Locate the cell with the specified text and output its [X, Y] center coordinate. 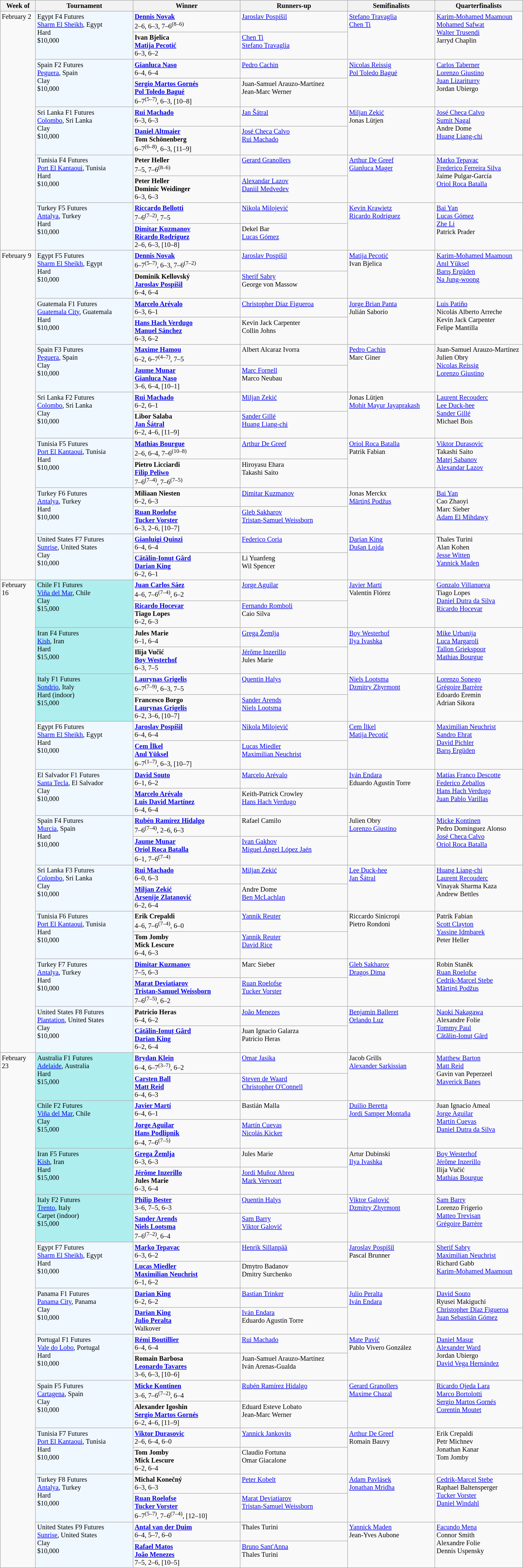
Karim-Mohamed Maamoun Mohamed Safwat Walter Trusendi Jarryd Chaplin [479, 35]
Ricardo Ojeda Lara Marco Bortolotti Sergio Martos Gornés Corentin Moutet [479, 1404]
Sherif Sabry George von Massow [294, 285]
Yannick Maden Jean-Yves Aubone [391, 1545]
Juan Ignacio Galarza Patricio Heras [294, 1039]
Mate Pavić Pablo Vivero González [391, 1357]
Javier Martí Valentín Flórez [391, 604]
Miljan Zekić Arsenije Zlatanović6–2, 6–4 [187, 897]
Turkey F8 FuturesAntalya, Turkey Hard $10,000 [85, 1498]
Ruan Roelofse Tucker Vorster6–7(5–7), 7–6(7–4), [12–10] [187, 1508]
Marko Tepavac6–3, 6–2 [187, 1252]
Martín Cuevas Nicolás Kicker [294, 1134]
Boy Westerhof Ilya Ivashka [391, 651]
Sri Lanka F3 FuturesColombo, Sri Lanka Clay $10,000 [85, 888]
David Souto Ryusei Makiguchi Christopher Díaz Figueroa Juan Sebastián Gómez [479, 1311]
Marc Sieber [294, 968]
David Souto6–1, 6–2 [187, 779]
Maximilian Neuchrist Sandro Ehrat David Pichler Barış Ergüden [479, 745]
Micke Kontinen Pedro Domínguez Alonso José Checa Calvo Oriol Roca Batalla [479, 840]
United States F8 FuturesPlantation, United States Clay $10,000 [85, 1029]
Laurent Recouderc Lee Duck-hee Sander Gillé Michael Bois [479, 415]
February 16 [18, 816]
Huang Liang-chi Laurent Recouderc Vinayak Sharma Kaza Andrew Bettles [479, 888]
Chen Ti Stefano Travaglia [294, 46]
Matija Pecotić Ivan Bjelica [391, 274]
Sergio Martos Gornés Pol Toledo Bagué 6–7(5–7), 6–3, [10–8] [187, 93]
Spain F2 FuturesPeguera, Spain Clay $10,000 [85, 83]
Arthur De Greef Romain Bauvy [391, 1451]
José Checa Calvo Rui Machado [294, 140]
Rafael Matos João Menezes7–5, 2–6, [10–5] [187, 1554]
Bai Yan Lucas Gómez Zhe Li Patrick Prader [479, 226]
Tournament [85, 6]
Australia F1 FuturesAdelaide, Australia Hard $15,000 [85, 1076]
Viktor Galović Dzmitry Zhyrmont [391, 1218]
Peter Heller7–5, 7–6(8–6) [187, 165]
Bai Yan Cao Zhaoyi Marc Sieber Adam El Mihdawy [479, 510]
Ruan Roelofse Tucker Vorster [294, 992]
Bastián Malla [294, 1110]
Carlos Taberner Lorenzo Giustino Juan Lizariturry Jordan Ubiergo [479, 83]
Carsten Ball Matt Reid6–4, 6–3 [187, 1087]
Sherif Sabry Maximilian Neuchrist Richard Gabb Karim-Mohamed Maamoun [479, 1265]
Sri Lanka F1 FuturesColombo, Sri Lanka Clay $10,000 [85, 131]
Kevin Krawietz Ricardo Rodríguez [391, 226]
Arthur De Greef Gianluca Mager [391, 179]
Tom Jomby Mick Lescure6–4, 6–3 [187, 945]
Miljan Zekić Jonas Lütjen [391, 131]
Sam Barry Viktor Galović [294, 1228]
Grega Žemlja6–3, 6–3 [187, 1158]
Alexander Igoshin Sergio Martos Gornés6–2, 4–6, [11–9] [187, 1415]
Luis Patiño Nicolás Alberto Arreche Kevin Jack Carpenter Felipe Mantilla [479, 321]
Semifinalists [391, 6]
Stefano Travaglia Chen Ti [391, 35]
Turkey F5 FuturesAntalya, Turkey Hard $10,000 [85, 226]
Mathias Bourgue2–6, 6–4, 7–6(10–8) [187, 448]
Rémi Boutillier6–4, 6–4 [187, 1344]
Dennis Novak 6–7(5–7), 6–3, 7–6(7–2) [187, 261]
Jonas Lütjen Mohit Mayur Jayaprakash [391, 415]
Jordi Muñoz Abreu Mark Vervoort [294, 1181]
Juan Carlos Sáez4–6, 7–6(7–4), 6–2 [187, 590]
Michal Konečný6–3, 6–3 [187, 1484]
Turkey F6 FuturesAntalya, Turkey Hard $10,000 [85, 510]
Ilija Vučić Boy Westerhof 6–3, 7–5 [187, 660]
Pedro Cachin Marc Giner [391, 368]
Jaume Munar Oriol Roca Batalla 6–1, 7–6(7–4) [187, 850]
Julio Peralta Iván Endara [391, 1311]
Panama F1 FuturesPanama City, Panama Clay $10,000 [85, 1311]
Juan-Samuel Arauzo-Martínez Julien Obry Nicolas Reissig Lorenzo Giustino [479, 368]
Artur Dubinski Ilya Ivashka [391, 1171]
El Salvador F1 FuturesSanta Tecla, El Salvador Clay $10,000 [85, 792]
Niels Lootsma Dzmitry Zhyrmont [391, 698]
Hans Hach Verdugo Manuel Sánchez6–3, 6–2 [187, 331]
Micke Kontinen3–6, 7–6(7–2), 6–4 [187, 1390]
Jan Šátral [294, 116]
Peter Heller Dominic Weidinger6–3, 6–3 [187, 189]
Lorenzo Sonego Grégoire Barrère Edoardo Eremin Adrian Sikora [479, 698]
Gleb Sakharov Dragoș Dima [391, 983]
Adam Pavlásek Jonathan Mridha [391, 1498]
Jaume Munar Gianluca Naso 3–6, 6–4, [10–1] [187, 379]
February 23 [18, 1310]
Robin Staněk Ruan Roelofse Cedrik-Marcel Stebe Mārtiņš Podžus [479, 983]
Daniel Masur Alexander Ward Jordan Ubiergo David Vega Hernández [479, 1357]
Dimitar Kuzmanov7–5, 6–3 [187, 968]
Spain F4 FuturesMurcia, Spain Hard $10,000 [85, 840]
Bruno Sant'Anna Thales Turini [294, 1554]
Darian King Julio PeraltaWalkover [187, 1321]
Spain F3 FuturesPeguera, Spain Clay $10,000 [85, 368]
February 9 [18, 415]
Jacob Grills Alexander Sarkissian [391, 1076]
Marat Deviatiarov Tristan-Samuel Weissborn7–6(7–5), 6–2 [187, 992]
Viktor Durasovic Takashi Saito Matej Sabanov Alexandar Lazov [479, 463]
Sam Barry Lorenzo Frigerio Matteo Trevisan Grégoire Barrère [479, 1218]
Iran F5 FuturesKish, Iran Hard $15,000 [85, 1171]
Italy F2 FuturesTrento, Italy Carpet (indoor) $15,000 [85, 1218]
Romain Barbosa Leonardo Tavares3–6, 6–3, [10–6] [187, 1367]
Eduard Esteve Lobato Jean-Marc Werner [294, 1415]
Cem İlkel Matija Pecotić [391, 745]
Miliaan Niesten 6–2, 6–3 [187, 497]
Chile F1 FuturesViña del Mar, Chile Clay $15,000 [85, 604]
Gianluca Naso 6–4, 6–4 [187, 69]
Riccardo Bellotti7–6(7–2), 7–5 [187, 213]
Marcelo Arévalo Luis David Martínez6–4, 6–4 [187, 802]
Maxime Hamou6–2, 6–7(4–7), 7–5 [187, 354]
Jorge Aguilar [294, 590]
Gerard Granollers Maxime Chazal [391, 1404]
Daniel Altmaier Tom Schönenberg 6–7(6–8), 6–3, [11–9] [187, 140]
February 2 [18, 131]
Lucas Miedler Maximilian Neuchrist6–1, 6–2 [187, 1274]
Egypt F5 FuturesSharm El Sheikh, Egypt Hard $10,000 [85, 274]
Rui Machado6–0, 6–3 [187, 874]
Mike Urbanija Luca Margaroli Tallon Griekspoor Mathias Bourgue [479, 651]
Gianluigi Quinzi6–4, 6–4 [187, 543]
Ricardo Hocevar Tiago Lopes6–2, 6–3 [187, 614]
Laurynas Grigelis6–7(7–9), 6–3, 7–5 [187, 684]
Cem İlkel Anıl Yüksel6–7(1–7), 6–3, [10–7] [187, 755]
João Menezes [294, 1016]
Thales Turini [294, 1531]
Cătălin-Ionuț Gârd Darian King 6–2, 6–1 [187, 566]
Tunisia F7 FuturesPort El Kantaoui, Tunisia Hard $10,000 [85, 1451]
Sander Arends Niels Lootsma 7–6(7–2), 6–4 [187, 1228]
Guatemala F1 FuturesGuatemala City, Guatemala Hard $10,000 [85, 321]
Oriol Roca Batalla Patrik Fabian [391, 463]
Benjamin Balleret Orlando Luz [391, 1029]
Henrik Sillanpää [294, 1252]
Marc Fornell Marco Neubau [294, 379]
Christopher Díaz Figueroa [294, 308]
Jorge Aguilar Hans Podlipnik6–4, 7–6(7–5) [187, 1134]
José Checa Calvo Sumit Nagal Andre Dome Huang Liang-chi [479, 131]
Jules Marie [294, 1158]
Andre Dome Ben McLachlan [294, 897]
Ivan Gakhov Miguel Ángel López Jaén [294, 850]
Runners-up [294, 6]
Keith-Patrick Crowley Hans Hach Verdugo [294, 802]
Marcelo Arévalo6–3, 6–1 [187, 308]
Chile F2 FuturesViña del Mar, Chile Clay $15,000 [85, 1124]
Gerard Granollers [294, 165]
Gleb Sakharov Tristan-Samuel Weissborn [294, 520]
Naoki Nakagawa Alexandre Folie Tommy Paul Cătălin-Ionuț Gârd [479, 1029]
Juan Ignacio Ameal Jorge Aguilar Martín Cuevas Daniel Dutra da Silva [479, 1124]
Rui Machado6–2, 6–1 [187, 402]
Duilio Beretta Jordi Samper Montaña [391, 1124]
Jérôme Inzerillo Jules Marie [294, 660]
Egypt F4 FuturesSharm El Sheikh, Egypt Hard $10,000 [85, 35]
Cătălin-Ionuț Gârd Darian King6–2, 6–4 [187, 1039]
Jorge Brian Panta Julián Saborío [391, 321]
Tunisia F6 FuturesPort El Kantaoui, Tunisia Hard $10,000 [85, 935]
Riccardo Sinicropi Pietro Rondoni [391, 935]
Arthur De Greef [294, 448]
Darian King6–2, 6–2 [187, 1298]
Rubén Ramírez Hidalgo7–6(7–4), 2–6, 6–3 [187, 826]
Erik Crepaldi4–6, 7–6(7–4), 6–0 [187, 921]
Federico Coria [294, 543]
Dekel Bar Lucas Gómez [294, 237]
Yannick Jankovits [294, 1437]
Rui Machado6–3, 6–3 [187, 116]
Viktor Durasovic2–6, 6–4, 6–0 [187, 1437]
Steven de Waard Christopher O'Connell [294, 1087]
Jérôme Inzerillo Jules Marie6–3, 6–4 [187, 1181]
Thales Turini Alan Kohen Jesse Witten Yannick Maden [479, 557]
Yannik Reuter David Rice [294, 945]
Juan-Samuel Arauzo-Martínez Jean-Marc Werner [294, 93]
Patricio Heras6–4, 6–2 [187, 1016]
Italy F1 FuturesSondrio, Italy Hard (indoor) $15,000 [85, 698]
Cedrik-Marcel Stebe Raphael Baltensperger Tucker Vorster Daniel Windahl [479, 1498]
Matthew Barton Matt Reid Gavin van Peperzeel Maverick Banes [479, 1076]
Week of [18, 6]
Peter Kobelt [294, 1484]
Dimitar Kuzmanov Ricardo Rodríguez 2–6, 6–3, [10–8] [187, 237]
Rubén Ramírez Hidalgo [294, 1390]
Winner [187, 6]
Tom Jomby Mick Lescure6–2, 6–4 [187, 1461]
Bastian Trinker [294, 1298]
Ruan Roelofse Tucker Vorster6–3, 2–6, [10–7] [187, 520]
Nicolas Reissig Pol Toledo Bagué [391, 83]
Erik Crepaldi Petr Michnev Jonathan Kanar Tom Jomby [479, 1451]
Quarterfinalists [479, 6]
Boy Westerhof Jérôme Inzerillo Ilija Vučić Mathias Bourgue [479, 1171]
Alexandar Lazov Daniil Medvedev [294, 189]
Li Yuanfeng Wil Spencer [294, 566]
Kevin Jack Carpenter Collin Johns [294, 331]
Juan-Samuel Arauzo-Martínez Iván Arenas-Gualda [294, 1367]
Jules Marie6–1, 6–4 [187, 637]
Fernando Romboli Caio Silva [294, 614]
Facundo Mena Connor Smith Alexandre Folie Dennis Uspensky [479, 1545]
Jonas Merckx Mārtiņš Podžus [391, 510]
Philip Bester3–6, 7–5, 6–3 [187, 1204]
Hiroyasu Ehara Takashi Saito [294, 473]
Dennis Novak 2–6, 6–3, 7–6(8–6) [187, 22]
Tunisia F4 FuturesPort El Kantaoui, Tunisia Hard $10,000 [85, 179]
Francesco Borgo Laurynas Grigelis6–2, 3–6, [10–7] [187, 708]
Tunisia F5 FuturesPort El Kantaoui, Tunisia Hard $10,000 [85, 463]
Karim-Mohamed Maamoun Anıl Yüksel Barış Ergüden Na Jung-woong [479, 274]
Javier Martí6–4, 6–1 [187, 1110]
Spain F5 FuturesCartagena, Spain Clay $10,000 [85, 1404]
Dmytro Badanov Dmitry Surchenko [294, 1274]
Ivan Bjelica Matija Pecotić6–3, 6–2 [187, 46]
Antal van der Duim6–4, 5–7, 6–0 [187, 1531]
Libor Salaba Jan Šátral 6–2, 4–6, [11–9] [187, 424]
Rafael Camilo [294, 826]
Dominik Kellovský Jaroslav Pospíšil6–4, 6–4 [187, 285]
Lee Duck-hee Jan Šátral [391, 888]
Marat Deviatiarov Tristan-Samuel Weissborn [294, 1508]
Portugal F1 FuturesVale do Lobo, Portugal Hard $10,000 [85, 1357]
United States F7 FuturesSunrise, United States Clay $10,000 [85, 557]
Egypt F6 FuturesSharm El Sheikh, Egypt Hard $10,000 [85, 745]
Yannik Reuter [294, 921]
Julien Obry Lorenzo Giustino [391, 840]
Marko Tepavac Frederico Ferreira Silva Jaime Pulgar-García Oriol Roca Batalla [479, 179]
Jaroslav Pospíšil Pascal Brunner [391, 1265]
Grega Žemlja [294, 637]
Sander Gillé Huang Liang-chi [294, 424]
Patrik Fabian Scott Clayton Yassine Idmbarek Peter Heller [479, 935]
United States F9 FuturesSunrise, United States Clay $10,000 [85, 1545]
Matías Franco Descotte Federico Zeballos Hans Hach Verdugo Juan Pablo Varillas [479, 792]
Jaroslav Pospíšil6–4, 6–4 [187, 731]
Rui Machado [294, 1344]
Omar Jasika [294, 1063]
Dimitar Kuzmanov [294, 497]
Claudio Fortuna Omar Giacalone [294, 1461]
Turkey F7 FuturesAntalya, Turkey Hard $10,000 [85, 983]
Albert Alcaraz Ivorra [294, 354]
Darian King Dušan Lojda [391, 557]
Iran F4 FuturesKish, Iran Hard $15,000 [85, 651]
Egypt F7 FuturesSharm El Sheikh, Egypt Hard $10,000 [85, 1265]
Pietro Licciardi Filip Peliwo 7–6(7–4), 7–6(7–5) [187, 473]
Sander Arends Niels Lootsma [294, 708]
Lucas Miedler Maximilian Neuchrist [294, 755]
Brydan Klein6–4, 6–7(3–7), 6–2 [187, 1063]
Marcelo Arévalo [294, 779]
Gonzalo Villanueva Tiago Lopes Daniel Dutra da Silva Ricardo Hocevar [479, 604]
Pedro Cachin [294, 69]
Sri Lanka F2 FuturesColombo, Sri Lanka Clay $10,000 [85, 415]
